Return the [x, y] coordinate for the center point of the cell that contains the specified text.  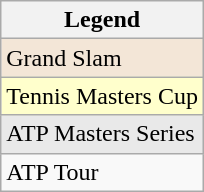
Legend [102, 20]
Tennis Masters Cup [102, 96]
Grand Slam [102, 58]
ATP Masters Series [102, 134]
ATP Tour [102, 172]
